Scan for the cell matching the given text and deliver its (X, Y) coordinate at center. 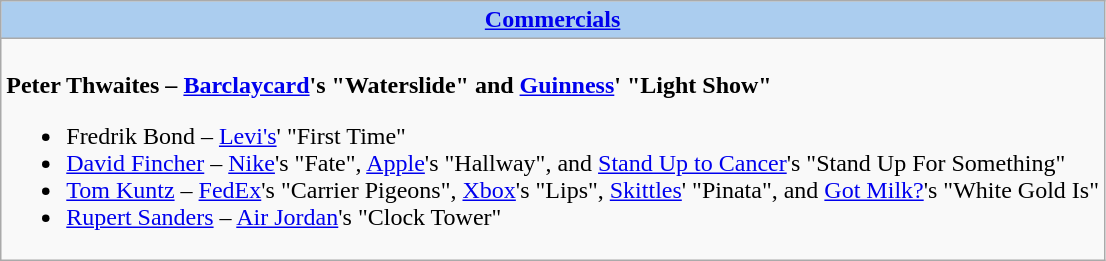
Commercials (553, 20)
